Return (x, y) of the center of cell containing provided text 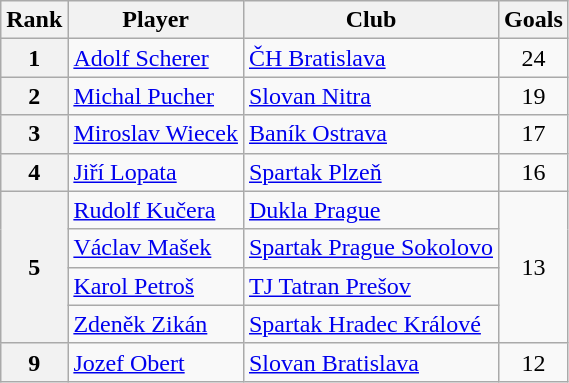
Karol Petroš (156, 286)
4 (34, 172)
Rudolf Kučera (156, 210)
Michal Pucher (156, 96)
17 (534, 134)
19 (534, 96)
3 (34, 134)
2 (34, 96)
Adolf Scherer (156, 58)
Dukla Prague (370, 210)
1 (34, 58)
Slovan Nitra (370, 96)
TJ Tatran Prešov (370, 286)
Club (370, 20)
Baník Ostrava (370, 134)
24 (534, 58)
5 (34, 267)
Player (156, 20)
Spartak Prague Sokolovo (370, 248)
Miroslav Wiecek (156, 134)
Goals (534, 20)
Václav Mašek (156, 248)
Jozef Obert (156, 362)
Jiří Lopata (156, 172)
Slovan Bratislava (370, 362)
13 (534, 267)
ČH Bratislava (370, 58)
9 (34, 362)
16 (534, 172)
Spartak Hradec Králové (370, 324)
12 (534, 362)
Zdeněk Zikán (156, 324)
Rank (34, 20)
Spartak Plzeň (370, 172)
